Output the (x, y) coordinate of the center of the cell containing the given text.  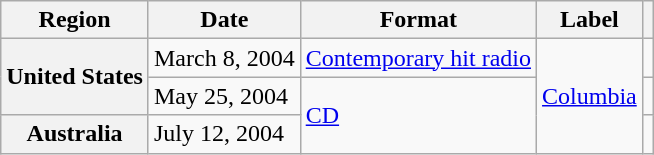
Region (75, 20)
Columbia (590, 96)
United States (75, 77)
Format (418, 20)
July 12, 2004 (224, 134)
Contemporary hit radio (418, 58)
March 8, 2004 (224, 58)
Date (224, 20)
Australia (75, 134)
Label (590, 20)
CD (418, 115)
May 25, 2004 (224, 96)
